From the cell containing the given text, extract its center point as (X, Y) coordinate. 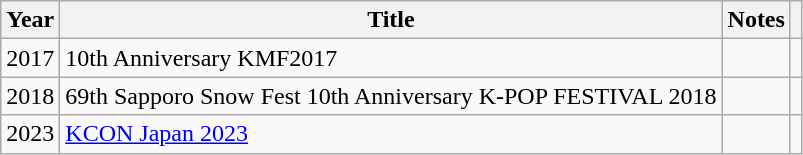
2023 (30, 134)
Title (391, 20)
2017 (30, 58)
10th Anniversary KMF2017 (391, 58)
Notes (756, 20)
KCON Japan 2023 (391, 134)
2018 (30, 96)
69th Sapporo Snow Fest 10th Anniversary K-POP FESTIVAL 2018 (391, 96)
Year (30, 20)
